Identify which cell holds the provided text, then report its (x, y) central coordinate. 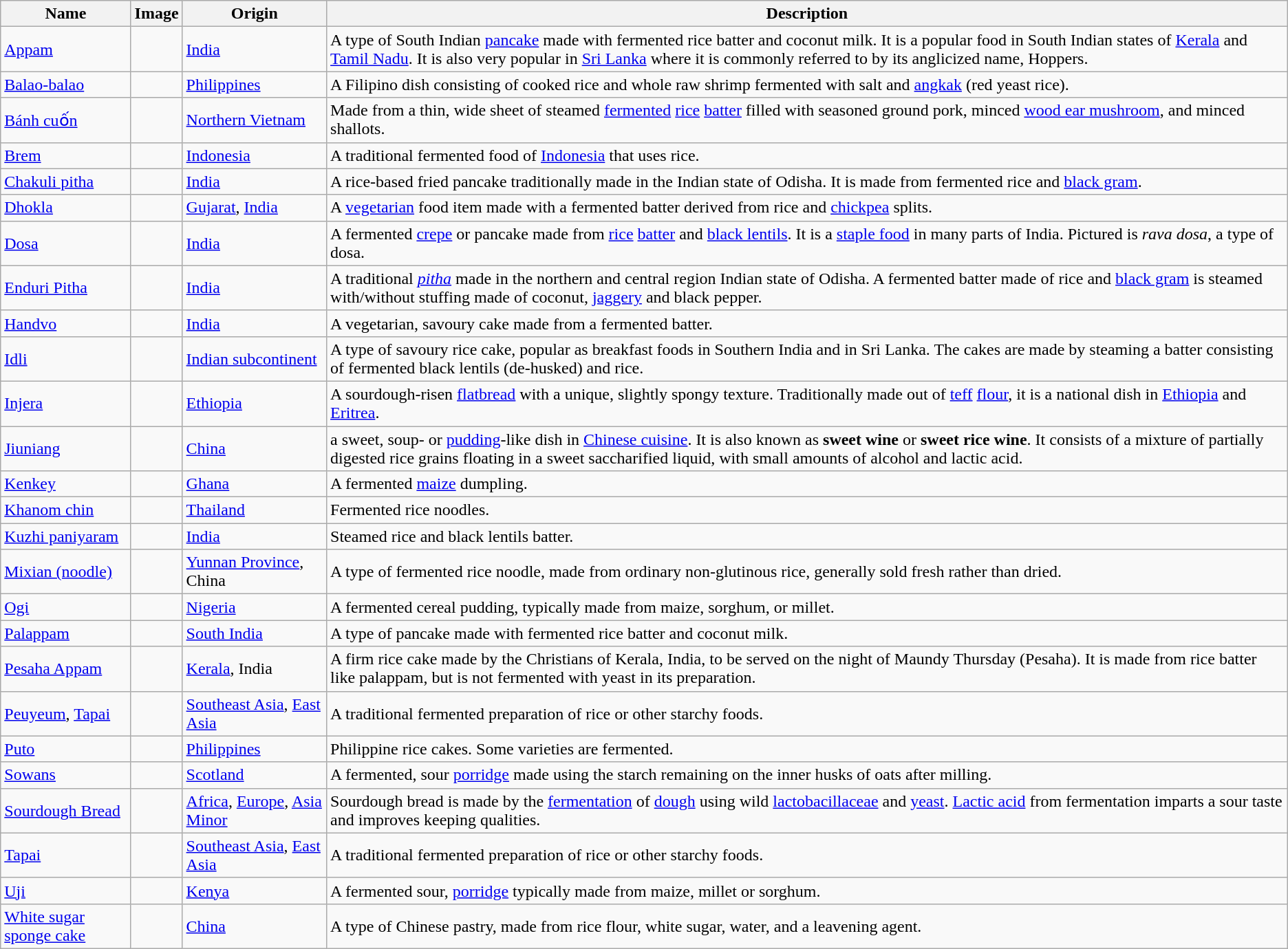
Yunnan Province, China (255, 572)
Chakuli pitha (66, 182)
Indian subcontinent (255, 359)
Northern Vietnam (255, 120)
Kenkey (66, 484)
Mixian (noodle) (66, 572)
Brem (66, 155)
Peuyeum, Tapai (66, 714)
Sourdough Bread (66, 810)
Injera (66, 403)
Gujarat, India (255, 208)
A type of pancake made with fermented rice batter and coconut milk. (808, 633)
Sowans (66, 775)
Ghana (255, 484)
Description (808, 14)
A fermented cereal pudding, typically made from maize, sorghum, or millet. (808, 607)
Appam (66, 50)
Steamed rice and black lentils batter. (808, 536)
Enduri Pitha (66, 287)
Thailand (255, 510)
South India (255, 633)
A rice-based fried pancake traditionally made in the Indian state of Odisha. It is made from fermented rice and black gram. (808, 182)
Philippine rice cakes. Some varieties are fermented. (808, 749)
Image (157, 14)
Africa, Europe, Asia Minor (255, 810)
A fermented sour, porridge typically made from maize, millet or sorghum. (808, 891)
Jiuniang (66, 448)
Kuzhi paniyaram (66, 536)
Indonesia (255, 155)
Palappam (66, 633)
A traditional fermented food of Indonesia that uses rice. (808, 155)
Ogi (66, 607)
A vegetarian food item made with a fermented batter derived from rice and chickpea splits. (808, 208)
Pesaha Appam (66, 668)
Name (66, 14)
White sugar sponge cake (66, 926)
Balao-balao (66, 85)
Bánh cuốn (66, 120)
Khanom chin (66, 510)
Kerala, India (255, 668)
A fermented, sour porridge made using the starch remaining on the inner husks of oats after milling. (808, 775)
Handvo (66, 323)
Dhokla (66, 208)
Dosa (66, 243)
A type of fermented rice noodle, made from ordinary non-glutinous rice, generally sold fresh rather than dried. (808, 572)
Nigeria (255, 607)
Fermented rice noodles. (808, 510)
Puto (66, 749)
Tapai (66, 855)
A type of Chinese pastry, made from rice flour, white sugar, water, and a leavening agent. (808, 926)
Made from a thin, wide sheet of steamed fermented rice batter filled with seasoned ground pork, minced wood ear mushroom, and minced shallots. (808, 120)
Kenya (255, 891)
Origin (255, 14)
Scotland (255, 775)
Ethiopia (255, 403)
A Filipino dish consisting of cooked rice and whole raw shrimp fermented with salt and angkak (red yeast rice). (808, 85)
A fermented maize dumpling. (808, 484)
Idli (66, 359)
A vegetarian, savoury cake made from a fermented batter. (808, 323)
Uji (66, 891)
